Capture the cell that displays the provided text and extract its (X, Y) central coordinate. 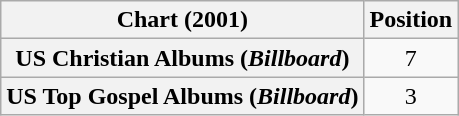
Position (411, 20)
US Top Gospel Albums (Billboard) (182, 96)
Chart (2001) (182, 20)
3 (411, 96)
US Christian Albums (Billboard) (182, 58)
7 (411, 58)
